Locate the cell with the specified text and output its (x, y) center coordinate. 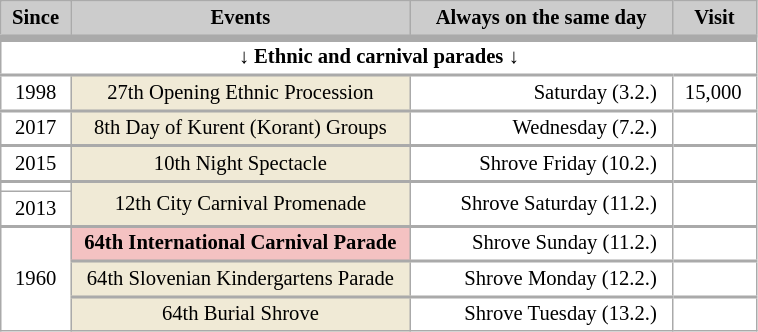
Events (240, 18)
15,000 (714, 92)
12th City Carnival Promenade (240, 202)
1960 (36, 278)
64th Burial Shrove (240, 313)
2017 (36, 128)
Wednesday (7.2.) (541, 128)
Shrove Tuesday (13.2.) (541, 313)
8th Day of Kurent (Korant) Groups (240, 128)
64th Slovenian Kindergartens Parade (240, 278)
Shrove Friday (10.2.) (541, 162)
10th Night Spectacle (240, 162)
Always on the same day (541, 18)
1998 (36, 92)
Shrove Sunday (11.2.) (541, 244)
2013 (36, 208)
2015 (36, 162)
27th Opening Ethnic Procession (240, 92)
Visit (714, 18)
Saturday (3.2.) (541, 92)
Since (36, 18)
Shrove Monday (12.2.) (541, 278)
↓ Ethnic and carnival parades ↓ (379, 56)
64th International Carnival Parade (240, 244)
Shrove Saturday (11.2.) (541, 202)
